Scan for the cell matching the given text and deliver its [x, y] coordinate at center. 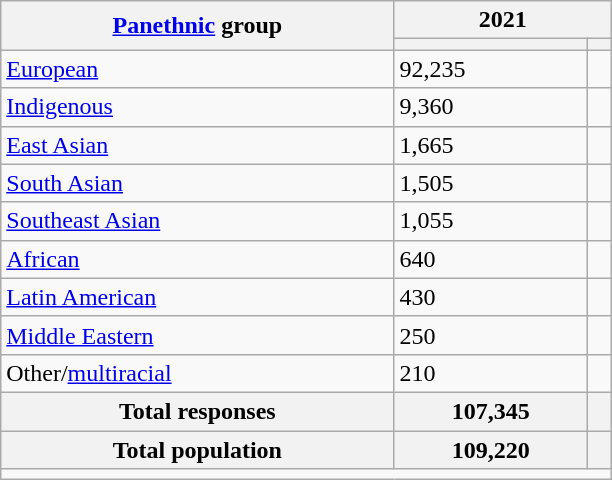
Indigenous [198, 107]
1,665 [491, 145]
210 [491, 373]
African [198, 259]
107,345 [491, 411]
Total responses [198, 411]
South Asian [198, 183]
Latin American [198, 297]
1,505 [491, 183]
2021 [503, 20]
East Asian [198, 145]
Southeast Asian [198, 221]
Middle Eastern [198, 335]
Other/multiracial [198, 373]
Total population [198, 449]
109,220 [491, 449]
640 [491, 259]
European [198, 69]
250 [491, 335]
9,360 [491, 107]
1,055 [491, 221]
430 [491, 297]
Panethnic group [198, 26]
92,235 [491, 69]
